From the cell containing the given text, extract its center point as [x, y] coordinate. 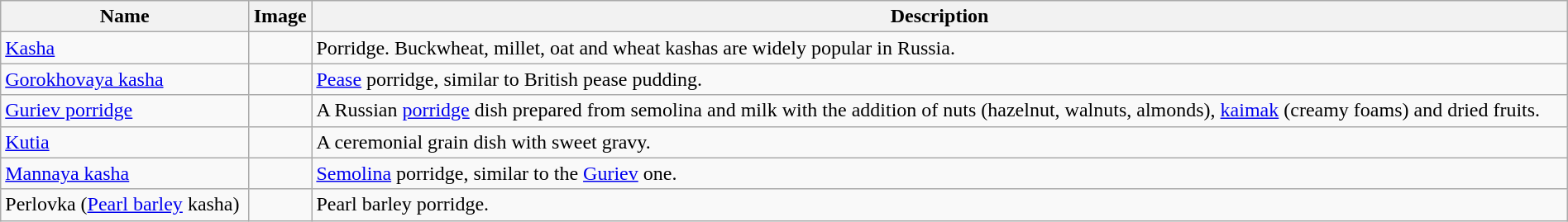
Perlovka (Pearl barley kasha) [125, 205]
A ceremonial grain dish with sweet gravy. [939, 142]
Kasha [125, 48]
Mannaya kasha [125, 173]
Pearl barley porridge. [939, 205]
Guriev porridge [125, 111]
Name [125, 17]
Pease porridge, similar to British pease pudding. [939, 79]
Description [939, 17]
Porridge. Buckwheat, millet, oat and wheat kashas are widely popular in Russia. [939, 48]
Gorokhovaya kasha [125, 79]
Semolina porridge, similar to the Guriev one. [939, 173]
Image [280, 17]
Kutia [125, 142]
